Scan for the cell matching the given text and deliver its (x, y) coordinate at center. 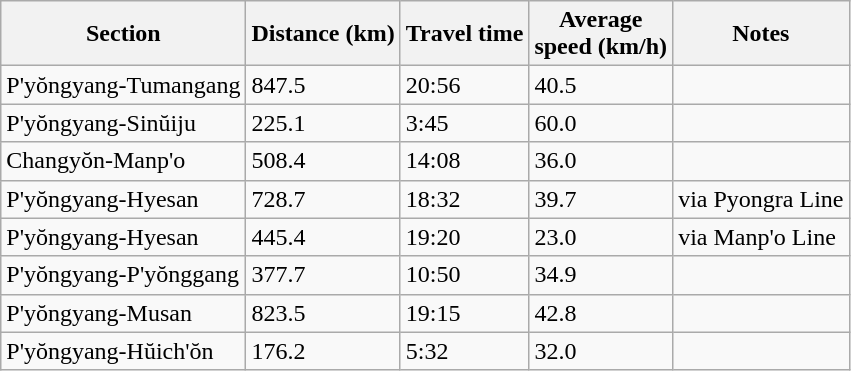
Travel time (464, 34)
5:32 (464, 351)
36.0 (601, 161)
42.8 (601, 313)
225.1 (323, 123)
Notes (761, 34)
23.0 (601, 237)
via Pyongra Line (761, 199)
Distance (km) (323, 34)
34.9 (601, 275)
508.4 (323, 161)
60.0 (601, 123)
P'yŏngyang-Sinŭiju (124, 123)
14:08 (464, 161)
19:15 (464, 313)
Section (124, 34)
via Manp'o Line (761, 237)
32.0 (601, 351)
Averagespeed (km/h) (601, 34)
20:56 (464, 85)
728.7 (323, 199)
18:32 (464, 199)
3:45 (464, 123)
39.7 (601, 199)
176.2 (323, 351)
823.5 (323, 313)
19:20 (464, 237)
40.5 (601, 85)
P'yŏngyang-Tumangang (124, 85)
10:50 (464, 275)
P'yŏngyang-Hŭich'ŏn (124, 351)
Changyŏn-Manp'o (124, 161)
P'yŏngyang-Musan (124, 313)
P'yŏngyang-P'yŏnggang (124, 275)
847.5 (323, 85)
445.4 (323, 237)
377.7 (323, 275)
